Determine the [x, y] coordinate at the center of the cell enclosing the given text.  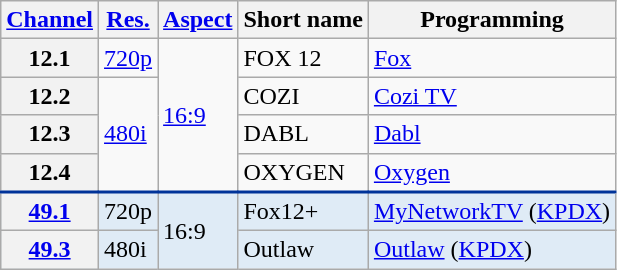
Programming [492, 20]
Fox [492, 58]
12.3 [50, 134]
COZI [303, 96]
Outlaw (KPDX) [492, 250]
Aspect [198, 20]
Outlaw [303, 250]
DABL [303, 134]
12.1 [50, 58]
FOX 12 [303, 58]
OXYGEN [303, 172]
Cozi TV [492, 96]
Channel [50, 20]
Fox12+ [303, 212]
Res. [128, 20]
Short name [303, 20]
49.1 [50, 212]
Oxygen [492, 172]
49.3 [50, 250]
12.4 [50, 172]
12.2 [50, 96]
Dabl [492, 134]
MyNetworkTV (KPDX) [492, 212]
